Identify which cell holds the provided text, then report its (x, y) central coordinate. 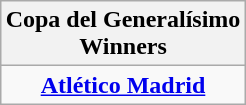
Copa del GeneralísimoWinners (123, 34)
Atlético Madrid (123, 85)
